Output the (X, Y) coordinate of the center of the cell containing the given text.  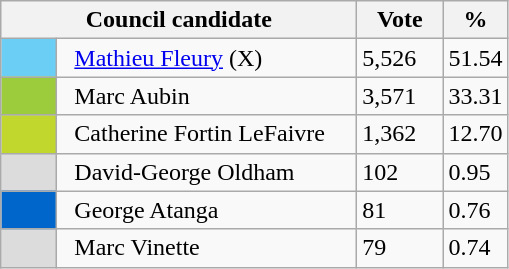
0.76 (476, 210)
81 (400, 210)
Vote (400, 20)
Catherine Fortin LeFaivre (207, 134)
0.95 (476, 172)
George Atanga (207, 210)
5,526 (400, 58)
Council candidate (179, 20)
1,362 (400, 134)
33.31 (476, 96)
% (476, 20)
12.70 (476, 134)
David-George Oldham (207, 172)
3,571 (400, 96)
51.54 (476, 58)
0.74 (476, 248)
102 (400, 172)
Marc Vinette (207, 248)
Marc Aubin (207, 96)
79 (400, 248)
Mathieu Fleury (X) (207, 58)
